Determine the [x, y] coordinate at the center of the cell enclosing the given text.  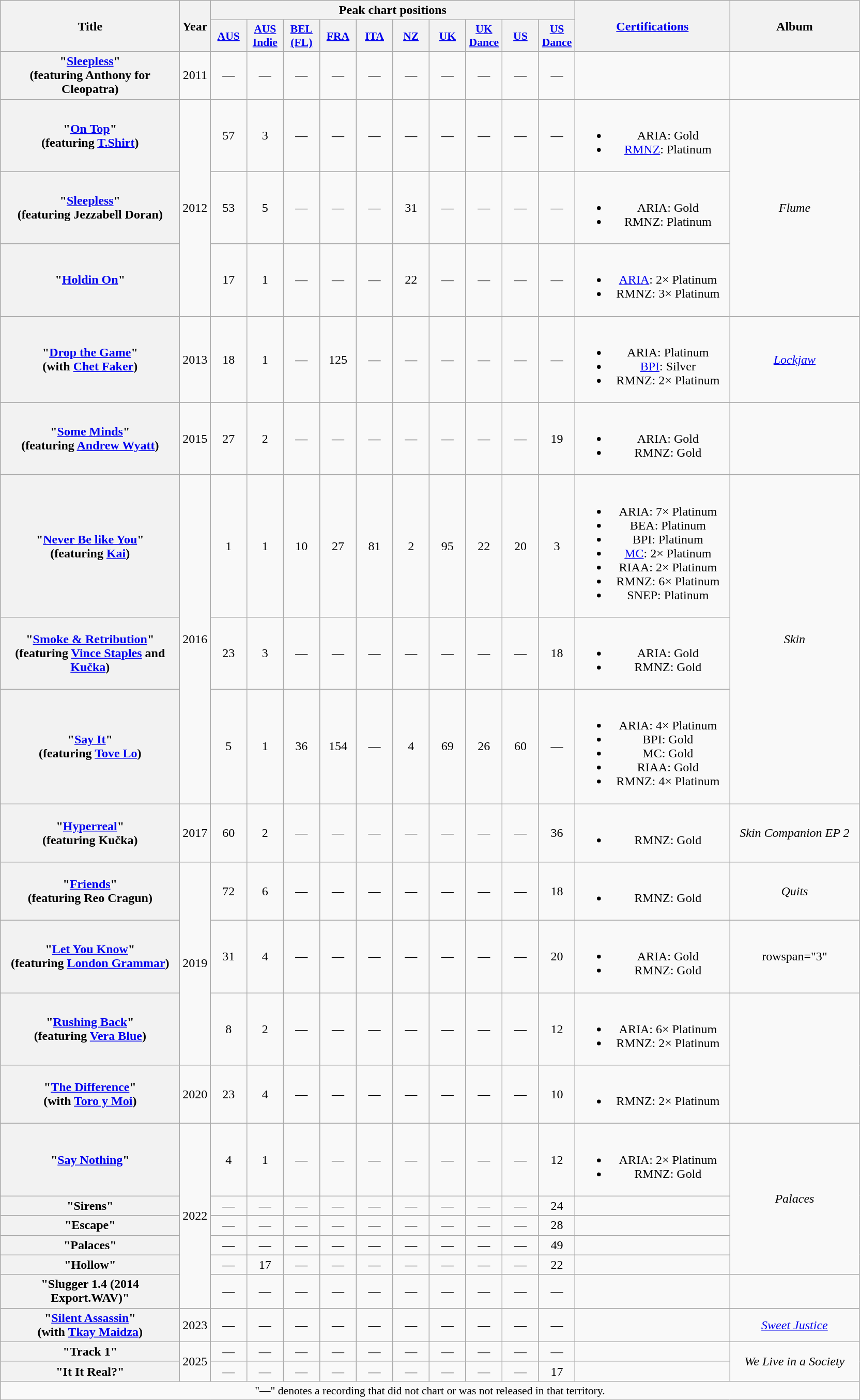
2019 [195, 964]
95 [448, 546]
"Some Minds"(featuring Andrew Wyatt) [90, 439]
UK [448, 36]
Flume [795, 208]
57 [228, 135]
"—" denotes a recording that did not chart or was not released in that territory. [430, 1390]
Quits [795, 892]
ARIA: PlatinumBPI: SilverRMNZ: 2× Platinum [652, 360]
6 [265, 892]
69 [448, 746]
rowspan="3" [795, 957]
We Live in a Society [795, 1361]
24 [557, 1206]
2011 [195, 75]
2017 [195, 833]
"The Difference"(with Toro y Moi) [90, 1094]
2016 [195, 639]
26 [484, 746]
ARIA: 7× PlatinumBEA: PlatinumBPI: PlatinumMC: 2× PlatinumRIAA: 2× PlatinumRMNZ: 6× PlatinumSNEP: Platinum [652, 546]
2020 [195, 1094]
53 [228, 208]
"Track 1" [90, 1351]
Peak chart positions [393, 10]
72 [228, 892]
49 [557, 1245]
"Sleepless"(featuring Anthony for Cleopatra) [90, 75]
154 [338, 746]
"Silent Assassin"(with Tkay Maidza) [90, 1325]
ARIA: 2× PlatinumRMNZ: Gold [652, 1160]
"Holdin On" [90, 280]
AUS [228, 36]
NZ [411, 36]
Year [195, 26]
28 [557, 1225]
"Escape" [90, 1225]
2012 [195, 208]
"Drop the Game"(with Chet Faker) [90, 360]
"Say Nothing" [90, 1160]
UKDance [484, 36]
BEL(FL) [302, 36]
"Friends"(featuring Reo Cragun) [90, 892]
2023 [195, 1325]
"Say It"(featuring Tove Lo) [90, 746]
"Sirens" [90, 1206]
ARIA: 4× PlatinumBPI: GoldMC: GoldRIAA: GoldRMNZ: 4× Platinum [652, 746]
"Smoke & Retribution"(featuring Vince Staples and Kučka) [90, 653]
"On Top"(featuring T.Shirt) [90, 135]
Certifications [652, 26]
RMNZ: 2× Platinum [652, 1094]
2022 [195, 1216]
2013 [195, 360]
81 [374, 546]
8 [228, 1029]
125 [338, 360]
"It It Real?" [90, 1371]
2025 [195, 1361]
"Let You Know"(featuring London Grammar) [90, 957]
"Hollow" [90, 1265]
FRA [338, 36]
"Sleepless"(featuring Jezzabell Doran) [90, 208]
"Rushing Back"(featuring Vera Blue) [90, 1029]
Album [795, 26]
Sweet Justice [795, 1325]
USDance [557, 36]
Palaces [795, 1199]
"Slugger 1.4 (2014 Export.WAV)" [90, 1292]
19 [557, 439]
Lockjaw [795, 360]
AUSIndie [265, 36]
ITA [374, 36]
US [521, 36]
2015 [195, 439]
Skin Companion EP 2 [795, 833]
ARIA: 6× PlatinumRMNZ: 2× Platinum [652, 1029]
ARIA: 2× PlatinumRMNZ: 3× Platinum [652, 280]
"Hyperreal"(featuring Kučka) [90, 833]
Title [90, 26]
"Never Be like You"(featuring Kai) [90, 546]
"Palaces" [90, 1245]
Skin [795, 639]
